Determine the (X, Y) coordinate at the center of the cell enclosing the given text.  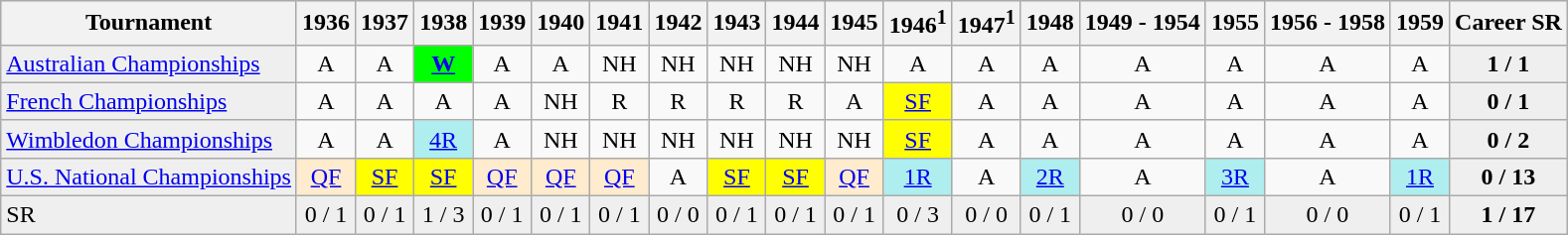
W (443, 63)
1956 - 1958 (1328, 24)
U.S. National Championships (149, 176)
1949 - 1954 (1143, 24)
0 / 2 (1508, 139)
1 / 3 (443, 215)
Australian Championships (149, 63)
1 / 17 (1508, 215)
1944 (795, 24)
1948 (1049, 24)
SR (149, 215)
1937 (386, 24)
1943 (737, 24)
3R (1234, 176)
19461 (918, 24)
1959 (1419, 24)
Wimbledon Championships (149, 139)
1936 (326, 24)
1955 (1234, 24)
2R (1049, 176)
0 / 13 (1508, 176)
Tournament (149, 24)
1 / 1 (1508, 63)
0 / 3 (918, 215)
1945 (855, 24)
1941 (620, 24)
1942 (678, 24)
Career SR (1508, 24)
1940 (560, 24)
4R (443, 139)
19471 (986, 24)
1939 (503, 24)
1938 (443, 24)
French Championships (149, 101)
